Scan for the cell matching the given text and deliver its (x, y) coordinate at center. 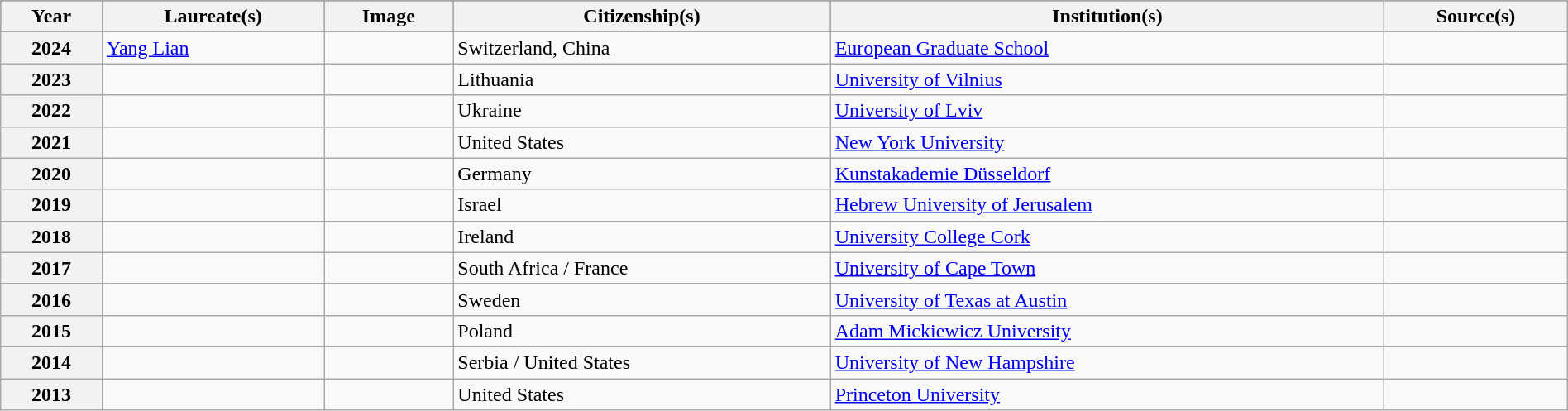
Germany (642, 174)
University of Lviv (1107, 111)
2024 (51, 48)
2020 (51, 174)
2015 (51, 331)
Princeton University (1107, 394)
Citizenship(s) (642, 17)
Ukraine (642, 111)
Switzerland, China (642, 48)
2018 (51, 237)
2013 (51, 394)
University of New Hampshire (1107, 362)
South Africa / France (642, 268)
Laureate(s) (213, 17)
2017 (51, 268)
Hebrew University of Jerusalem (1107, 205)
Poland (642, 331)
European Graduate School (1107, 48)
Israel (642, 205)
Sweden (642, 299)
Year (51, 17)
University of Vilnius (1107, 79)
2022 (51, 111)
2021 (51, 142)
New York University (1107, 142)
University of Texas at Austin (1107, 299)
Kunstakademie Düsseldorf (1107, 174)
2019 (51, 205)
University of Cape Town (1107, 268)
Adam Mickiewicz University (1107, 331)
University College Cork (1107, 237)
Image (389, 17)
Ireland (642, 237)
2023 (51, 79)
Serbia / United States (642, 362)
Institution(s) (1107, 17)
Source(s) (1476, 17)
2016 (51, 299)
Lithuania (642, 79)
2014 (51, 362)
Yang Lian (213, 48)
